Return the (x, y) coordinate for the center point of the cell that contains the specified text.  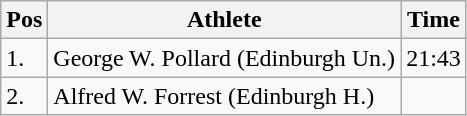
2. (24, 96)
Alfred W. Forrest (Edinburgh H.) (224, 96)
George W. Pollard (Edinburgh Un.) (224, 58)
Time (434, 20)
1. (24, 58)
Athlete (224, 20)
21:43 (434, 58)
Pos (24, 20)
